Identify which cell holds the provided text, then report its [x, y] central coordinate. 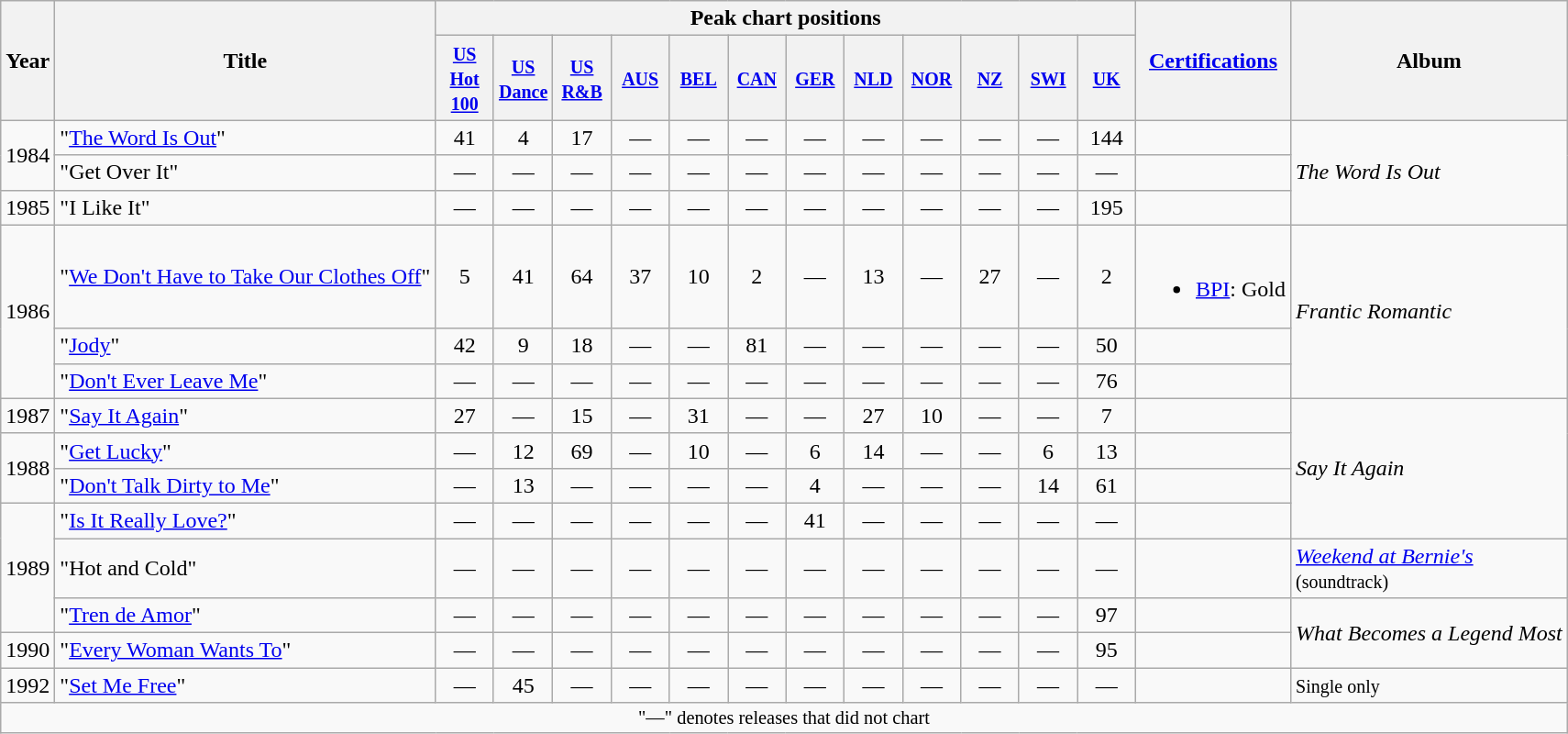
50 [1107, 346]
1992 [28, 685]
"Set Me Free" [246, 685]
"Tren de Amor" [246, 616]
"The Word Is Out" [246, 138]
BPI: Gold [1212, 277]
"I Like It" [246, 207]
"Hot and Cold" [246, 567]
12 [523, 450]
195 [1107, 207]
1986 [28, 312]
BEL [699, 78]
37 [640, 277]
"Every Woman Wants To" [246, 651]
SWI [1048, 78]
9 [523, 346]
17 [582, 138]
1987 [28, 416]
76 [1107, 381]
Peak chart positions [786, 18]
AUS [640, 78]
1988 [28, 468]
UK [1107, 78]
144 [1107, 138]
The Word Is Out [1430, 172]
Single only [1430, 685]
"Jody" [246, 346]
31 [699, 416]
US Hot 100 [465, 78]
"—" denotes releases that did not chart [784, 718]
"Is It Really Love?" [246, 520]
What Becomes a Legend Most [1430, 633]
"Get Over It" [246, 172]
45 [523, 685]
95 [1107, 651]
"Don't Talk Dirty to Me" [246, 485]
Album [1430, 61]
1985 [28, 207]
Certifications [1212, 61]
5 [465, 277]
18 [582, 346]
Weekend at Bernie's(soundtrack) [1430, 567]
NLD [874, 78]
NOR [932, 78]
7 [1107, 416]
Year [28, 61]
"Get Lucky" [246, 450]
"Don't Ever Leave Me" [246, 381]
1984 [28, 155]
CAN [757, 78]
Title [246, 61]
1990 [28, 651]
97 [1107, 616]
61 [1107, 485]
US Dance [523, 78]
Say It Again [1430, 468]
64 [582, 277]
1989 [28, 567]
81 [757, 346]
15 [582, 416]
42 [465, 346]
"We Don't Have to Take Our Clothes Off" [246, 277]
Frantic Romantic [1430, 312]
GER [815, 78]
69 [582, 450]
US R&B [582, 78]
"Say It Again" [246, 416]
NZ [990, 78]
